Pinpoint the cell where the given text exists, returning its [X, Y] midpoint coordinate. 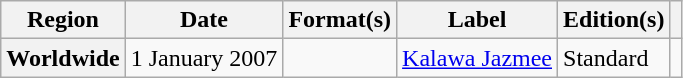
Edition(s) [614, 20]
Format(s) [340, 20]
Region [63, 20]
1 January 2007 [204, 58]
Kalawa Jazmee [478, 58]
Date [204, 20]
Worldwide [63, 58]
Label [478, 20]
Standard [614, 58]
